Return [x, y] of the center of cell containing provided text 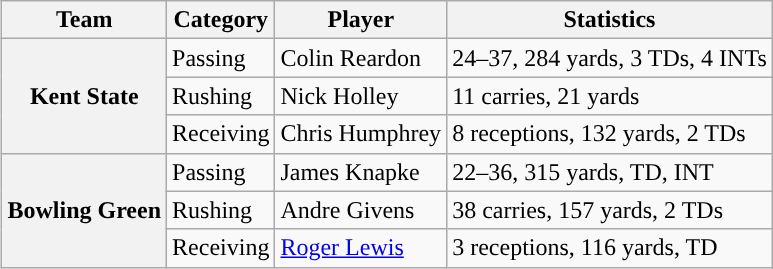
Player [361, 20]
3 receptions, 116 yards, TD [610, 248]
Nick Holley [361, 96]
Colin Reardon [361, 58]
James Knapke [361, 172]
24–37, 284 yards, 3 TDs, 4 INTs [610, 58]
Roger Lewis [361, 248]
Andre Givens [361, 210]
8 receptions, 132 yards, 2 TDs [610, 134]
Chris Humphrey [361, 134]
38 carries, 157 yards, 2 TDs [610, 210]
Statistics [610, 20]
11 carries, 21 yards [610, 96]
22–36, 315 yards, TD, INT [610, 172]
Bowling Green [84, 210]
Kent State [84, 96]
Category [221, 20]
Team [84, 20]
